Provide the (x, y) coordinate of the cell's center where the given text is located.  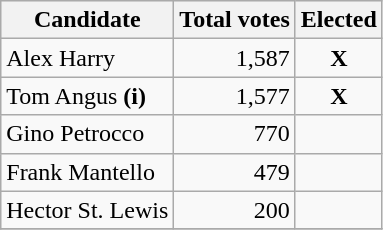
Candidate (88, 20)
Elected (338, 20)
Tom Angus (i) (88, 96)
Hector St. Lewis (88, 210)
Gino Petrocco (88, 134)
770 (235, 134)
1,577 (235, 96)
Alex Harry (88, 58)
200 (235, 210)
Total votes (235, 20)
1,587 (235, 58)
479 (235, 172)
Frank Mantello (88, 172)
